Provide the (X, Y) coordinate of the cell's center where the given text is located.  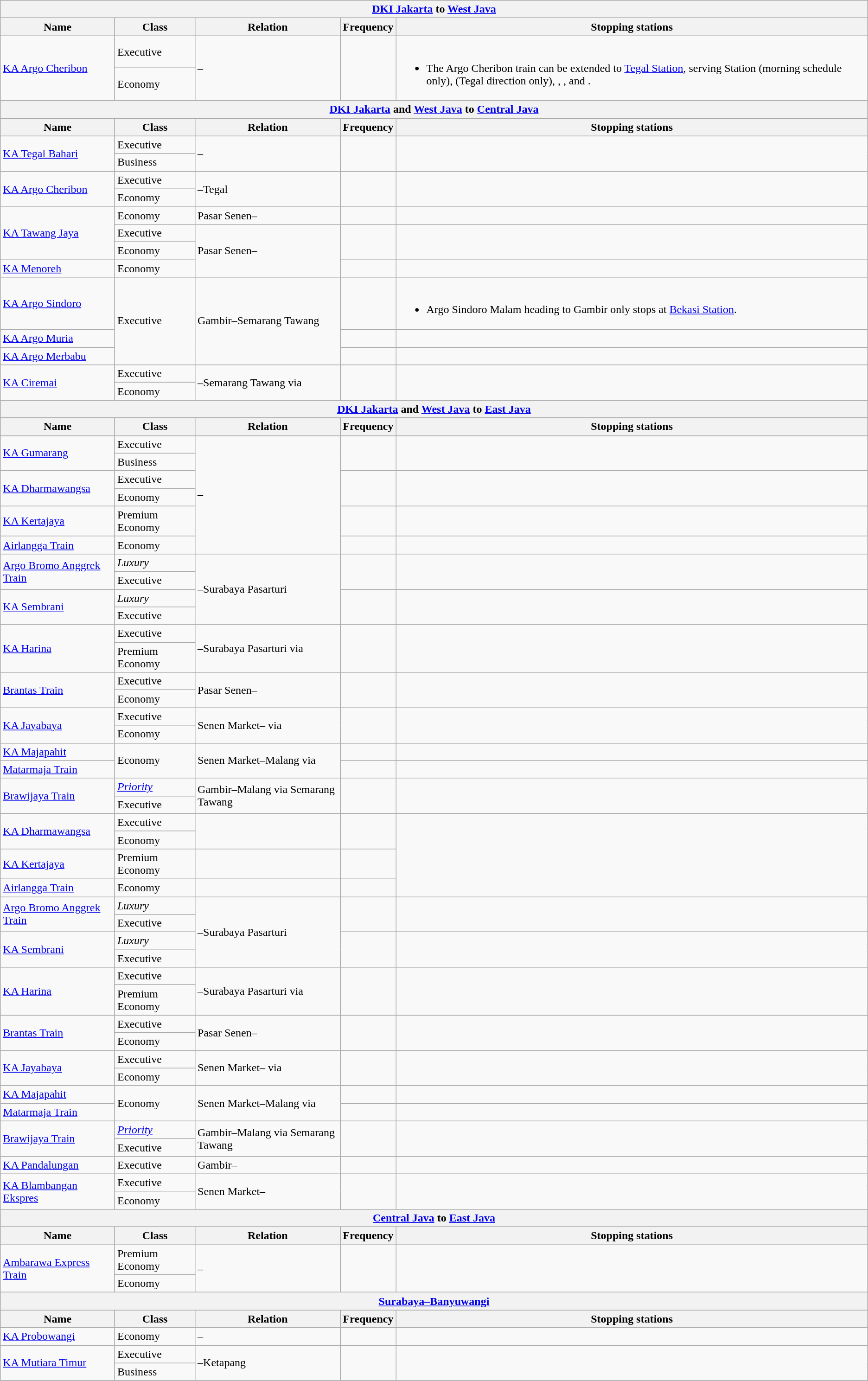
Senen Market– (268, 1191)
Gambir–Semarang Tawang (268, 321)
–Tegal (268, 189)
KA Probowangi (57, 1336)
–Ketapang (268, 1363)
KA Menoreh (57, 269)
KA Pandalungan (57, 1165)
DKI Jakarta and West Java to East Java (434, 409)
–Semarang Tawang via (268, 383)
Argo Sindoro Malam heading to Gambir only stops at Bekasi Station. (632, 303)
KA Tawang Jaya (57, 233)
Central Java to East Java (434, 1218)
Surabaya–Banyuwangi (434, 1301)
KA Tegal Bahari (57, 153)
KA Mutiara Timur (57, 1363)
The Argo Cheribon train can be extended to Tegal Station, serving Station (morning schedule only), (Tegal direction only), , , and . (632, 68)
Gambir– (268, 1165)
KA Gumarang (57, 453)
KA Ciremai (57, 383)
KA Argo Merbabu (57, 356)
Ambarawa Express Train (57, 1269)
KA Argo Sindoro (57, 303)
KA Blambangan Ekspres (57, 1191)
DKI Jakarta to West Java (434, 9)
DKI Jakarta and West Java to Central Java (434, 109)
KA Argo Muria (57, 339)
